Detect which cell encompasses the target text, then output its [X, Y] center coordinate. 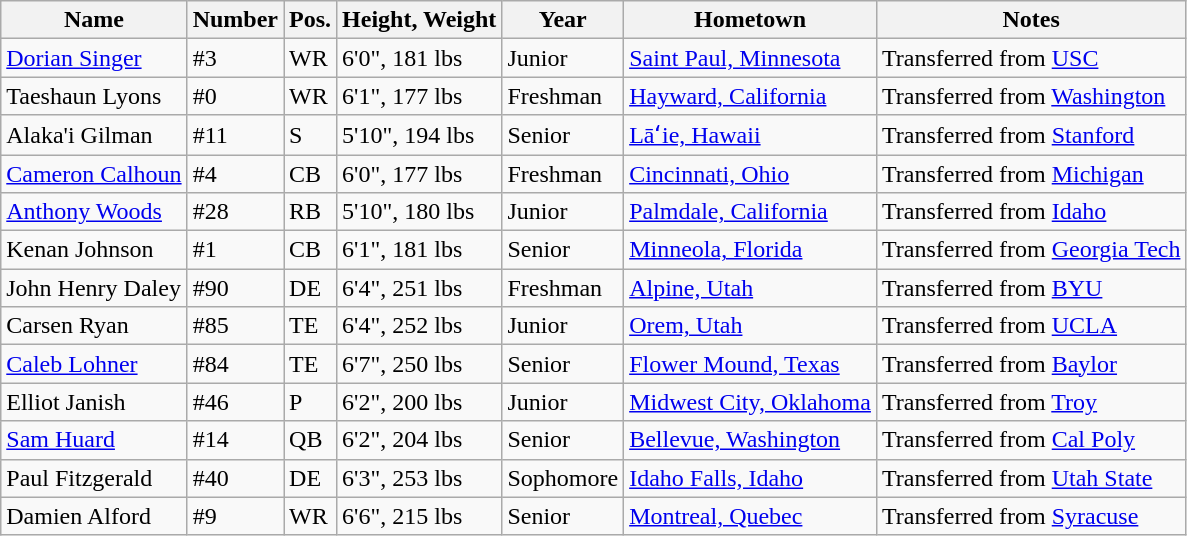
P [310, 402]
Transferred from UCLA [1031, 326]
Hometown [750, 20]
RB [310, 212]
Caleb Lohner [94, 364]
Damien Alford [94, 516]
Transferred from Stanford [1031, 135]
Transferred from Washington [1031, 96]
5'10", 194 lbs [420, 135]
Transferred from Utah State [1031, 478]
Number [235, 20]
S [310, 135]
Notes [1031, 20]
6'0", 177 lbs [420, 173]
#46 [235, 402]
Kenan Johnson [94, 250]
Transferred from Troy [1031, 402]
Sam Huard [94, 440]
Elliot Janish [94, 402]
#85 [235, 326]
Sophomore [563, 478]
Lāʻie, Hawaii [750, 135]
#40 [235, 478]
5'10", 180 lbs [420, 212]
Minneola, Florida [750, 250]
Transferred from BYU [1031, 288]
Height, Weight [420, 20]
Saint Paul, Minnesota [750, 58]
Cincinnati, Ohio [750, 173]
Anthony Woods [94, 212]
Name [94, 20]
Year [563, 20]
6'3", 253 lbs [420, 478]
6'4", 251 lbs [420, 288]
6'0", 181 lbs [420, 58]
Transferred from Idaho [1031, 212]
Palmdale, California [750, 212]
6'2", 204 lbs [420, 440]
Hayward, California [750, 96]
6'7", 250 lbs [420, 364]
Cameron Calhoun [94, 173]
Transferred from Baylor [1031, 364]
Transferred from Cal Poly [1031, 440]
6'6", 215 lbs [420, 516]
Alpine, Utah [750, 288]
Transferred from USC [1031, 58]
#3 [235, 58]
Carsen Ryan [94, 326]
#1 [235, 250]
Orem, Utah [750, 326]
Alaka'i Gilman [94, 135]
#0 [235, 96]
#9 [235, 516]
Transferred from Georgia Tech [1031, 250]
Transferred from Syracuse [1031, 516]
#84 [235, 364]
6'1", 177 lbs [420, 96]
Montreal, Quebec [750, 516]
John Henry Daley [94, 288]
Flower Mound, Texas [750, 364]
#11 [235, 135]
QB [310, 440]
Dorian Singer [94, 58]
#90 [235, 288]
#14 [235, 440]
6'2", 200 lbs [420, 402]
6'4", 252 lbs [420, 326]
6'1", 181 lbs [420, 250]
Paul Fitzgerald [94, 478]
Pos. [310, 20]
Taeshaun Lyons [94, 96]
#28 [235, 212]
Transferred from Michigan [1031, 173]
Bellevue, Washington [750, 440]
Midwest City, Oklahoma [750, 402]
#4 [235, 173]
Idaho Falls, Idaho [750, 478]
